Identify which cell holds the provided text, then report its (X, Y) central coordinate. 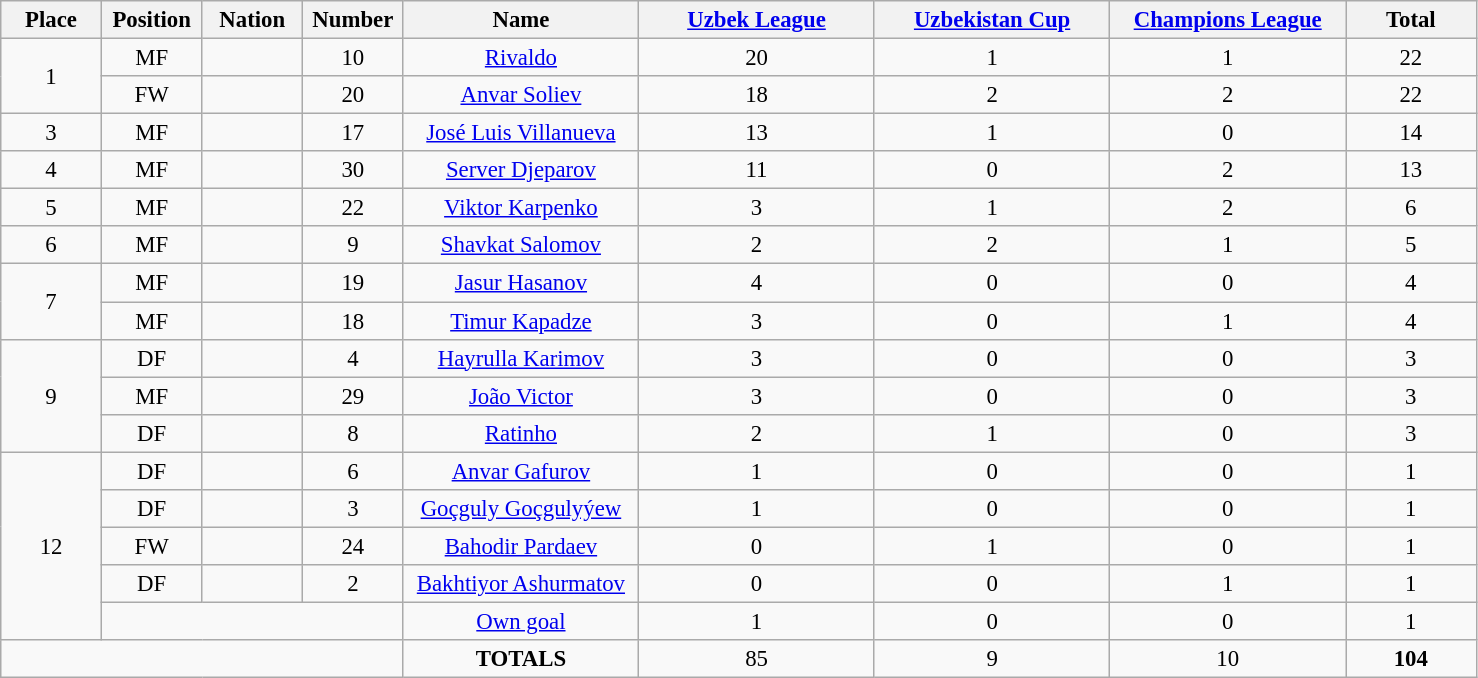
Server Djeparov (521, 170)
Bahodir Pardaev (521, 546)
Place (52, 20)
Hayrulla Karimov (521, 358)
Uzbek League (757, 20)
Name (521, 20)
Timur Kapadze (521, 321)
11 (757, 170)
Nation (252, 20)
Shavkat Salomov (521, 245)
Uzbekistan Cup (992, 20)
104 (1412, 659)
Anvar Gafurov (521, 471)
Ratinho (521, 433)
Anvar Soliev (521, 95)
Viktor Karpenko (521, 208)
TOTALS (521, 659)
29 (354, 396)
14 (1412, 133)
Goçguly Goçgulyýew (521, 509)
Number (354, 20)
José Luis Villanueva (521, 133)
João Victor (521, 396)
Champions League (1228, 20)
24 (354, 546)
8 (354, 433)
Bakhtiyor Ashurmatov (521, 584)
Jasur Hasanov (521, 283)
30 (354, 170)
Position (152, 20)
Rivaldo (521, 58)
85 (757, 659)
17 (354, 133)
12 (52, 546)
Own goal (521, 621)
Total (1412, 20)
7 (52, 302)
19 (354, 283)
